Provide the [x, y] coordinate of the cell's center where the given text is located.  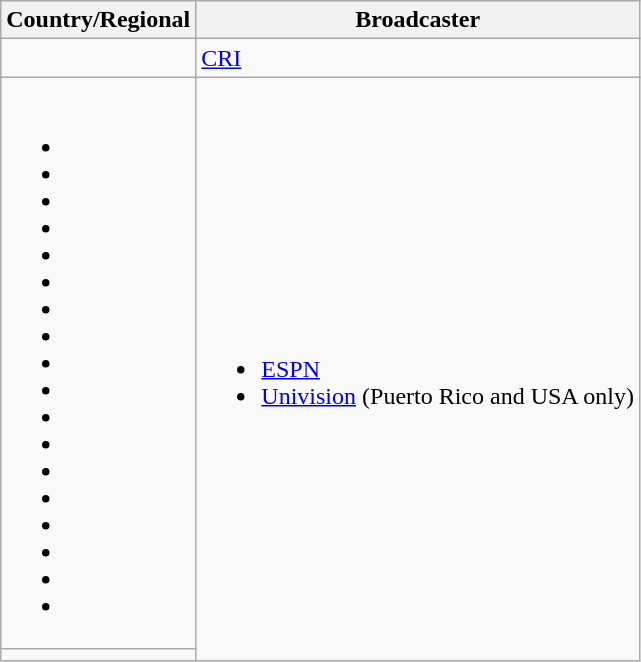
ESPNUnivision (Puerto Rico and USA only) [418, 368]
Broadcaster [418, 20]
Country/Regional [98, 20]
CRI [418, 58]
